Capture the cell that displays the provided text and extract its [x, y] central coordinate. 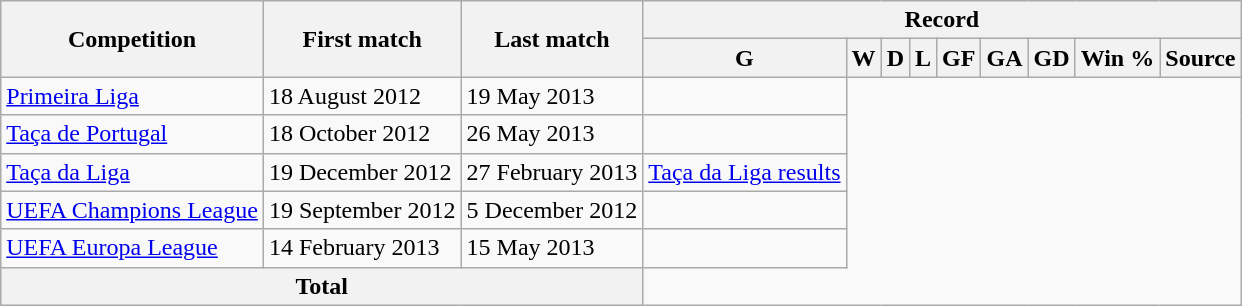
19 December 2012 [362, 172]
Taça da Liga results [744, 172]
First match [362, 39]
UEFA Champions League [132, 210]
Taça de Portugal [132, 134]
26 May 2013 [552, 134]
19 September 2012 [362, 210]
UEFA Europa League [132, 248]
Last match [552, 39]
15 May 2013 [552, 248]
W [864, 58]
Taça da Liga [132, 172]
GD [1052, 58]
L [924, 58]
18 October 2012 [362, 134]
27 February 2013 [552, 172]
Source [1200, 58]
GF [959, 58]
GA [1004, 58]
Record [942, 20]
G [744, 58]
Total [322, 286]
Competition [132, 39]
19 May 2013 [552, 96]
D [895, 58]
Win % [1118, 58]
Primeira Liga [132, 96]
5 December 2012 [552, 210]
14 February 2013 [362, 248]
18 August 2012 [362, 96]
